Determine the [x, y] coordinate at the center of the cell enclosing the given text.  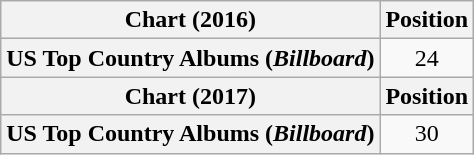
24 [427, 58]
Chart (2016) [190, 20]
30 [427, 134]
Chart (2017) [190, 96]
